Search for the cell housing the specified text and yield its (x, y) center coordinate. 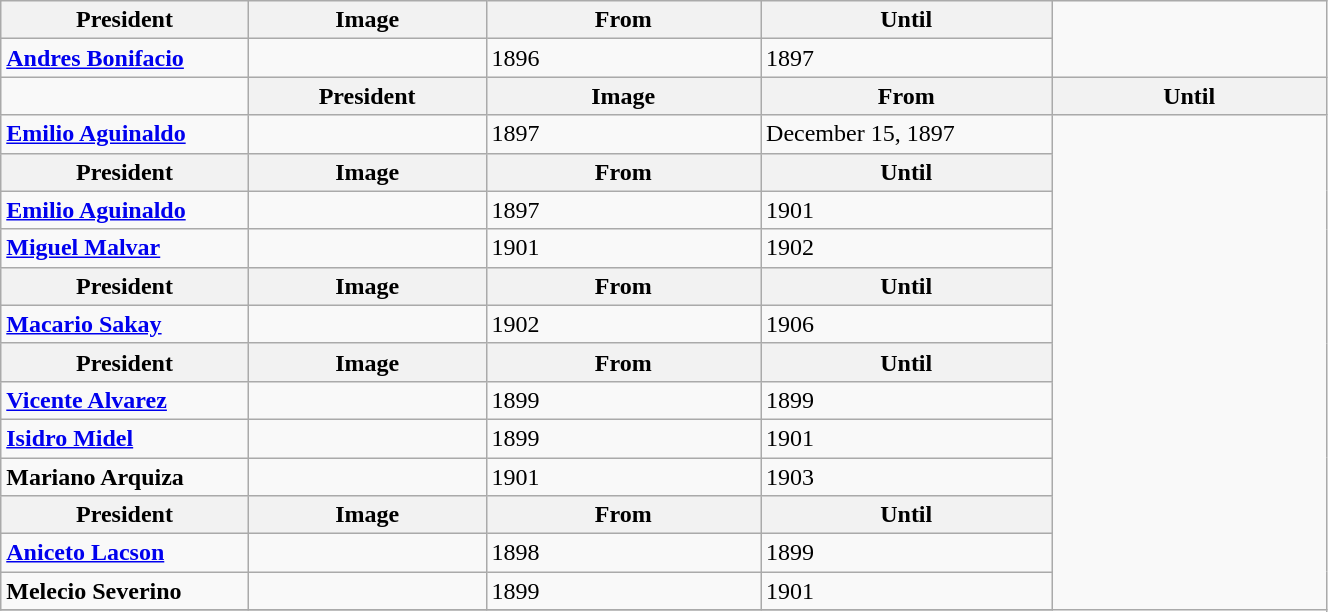
1898 (623, 553)
Andres Bonifacio (125, 58)
Vicente Alvarez (125, 400)
December 15, 1897 (906, 134)
Isidro Midel (125, 438)
Miguel Malvar (125, 248)
Aniceto Lacson (125, 553)
Mariano Arquiza (125, 477)
1896 (623, 58)
1906 (906, 324)
1903 (906, 477)
Macario Sakay (125, 324)
Melecio Severino (125, 591)
